Find where the given text appears and provide that cell's center as [X, Y] coordinate. 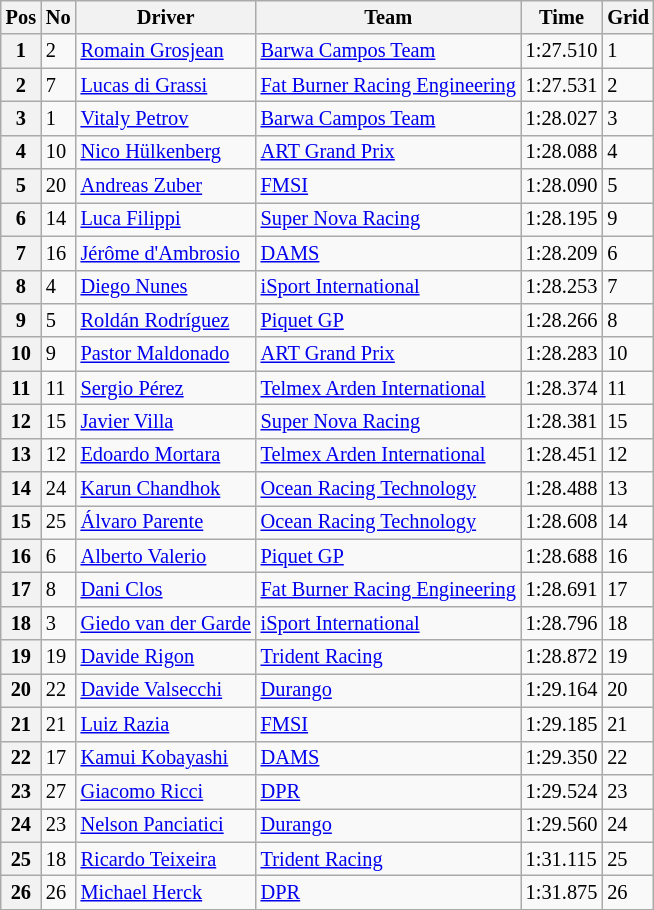
Davide Valsecchi [166, 690]
1:29.350 [562, 758]
Andreas Zuber [166, 186]
Nico Hülkenberg [166, 152]
1:28.209 [562, 253]
Time [562, 17]
Sergio Pérez [166, 388]
1:28.381 [562, 421]
Luiz Razia [166, 724]
1:28.374 [562, 388]
Grid [628, 17]
1:31.875 [562, 892]
Michael Herck [166, 892]
1:27.510 [562, 51]
1:28.253 [562, 287]
Kamui Kobayashi [166, 758]
Ricardo Teixeira [166, 859]
1:28.088 [562, 152]
1:28.090 [562, 186]
1:29.164 [562, 690]
Lucas di Grassi [166, 85]
1:29.185 [562, 724]
Dani Clos [166, 589]
1:28.796 [562, 623]
1:29.560 [562, 825]
Diego Nunes [166, 287]
1:31.115 [562, 859]
Vitaly Petrov [166, 118]
Álvaro Parente [166, 522]
Team [388, 17]
1:27.531 [562, 85]
Roldán Rodríguez [166, 320]
Luca Filippi [166, 219]
1:28.195 [562, 219]
Pastor Maldonado [166, 354]
1:29.524 [562, 791]
Pos [21, 17]
Javier Villa [166, 421]
Driver [166, 17]
1:28.872 [562, 657]
1:28.027 [562, 118]
Jérôme d'Ambrosio [166, 253]
Nelson Panciatici [166, 825]
1:28.488 [562, 489]
1:28.608 [562, 522]
27 [58, 791]
Romain Grosjean [166, 51]
1:28.451 [562, 455]
1:28.688 [562, 556]
1:28.691 [562, 589]
1:28.283 [562, 354]
Giedo van der Garde [166, 623]
Davide Rigon [166, 657]
1:28.266 [562, 320]
No [58, 17]
Alberto Valerio [166, 556]
Karun Chandhok [166, 489]
Edoardo Mortara [166, 455]
Giacomo Ricci [166, 791]
